Return [X, Y] of the center of cell containing provided text 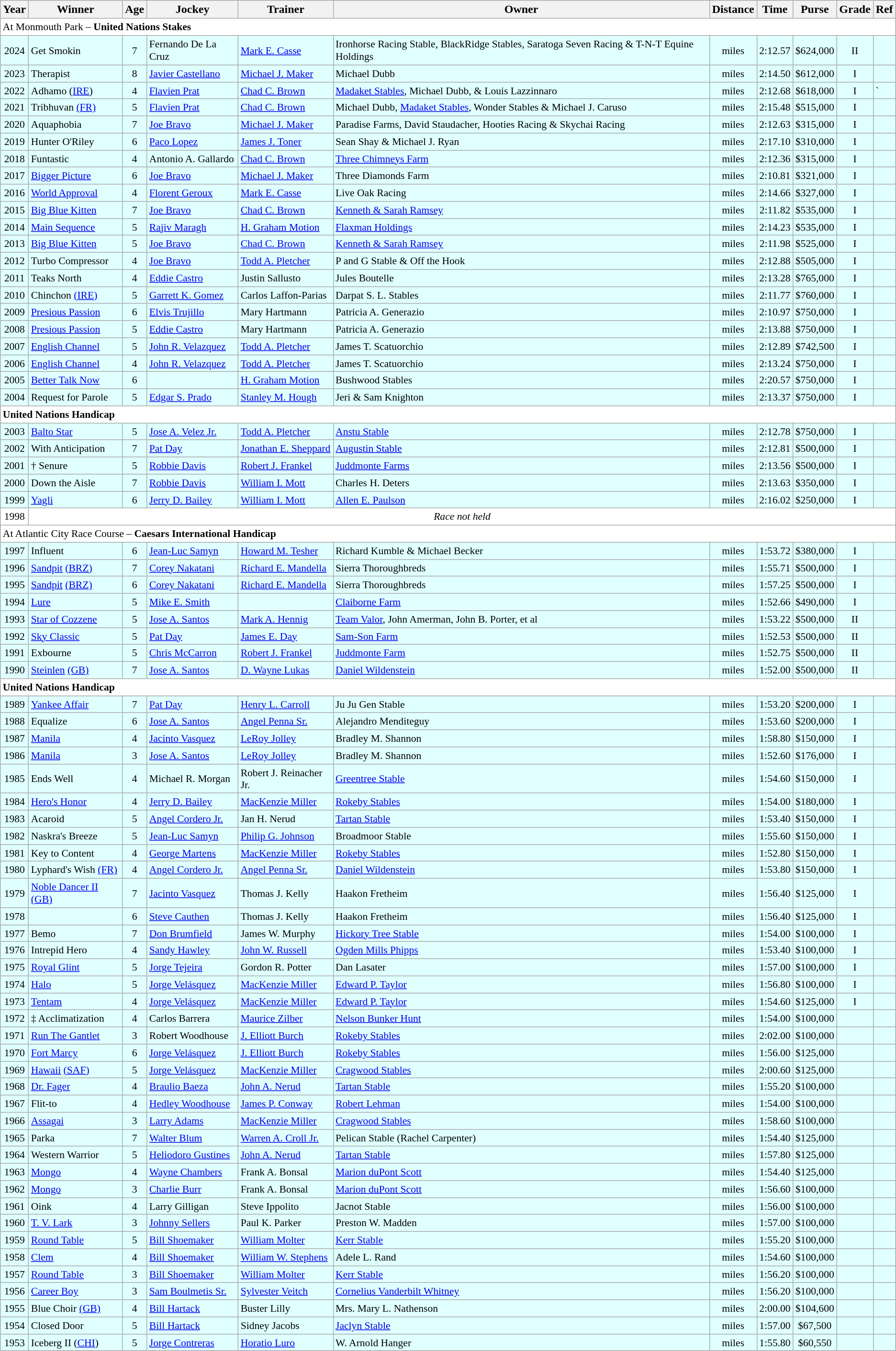
1:52.00 [774, 670]
$624,000 [815, 50]
1:55.60 [774, 836]
Ironhorse Racing Stable, BlackRidge Stables, Saratoga Seven Racing & T-N-T Equine Holdings [521, 50]
Jorge Tejeira [192, 967]
8 [135, 74]
Equalize [76, 721]
$618,000 [815, 90]
1:52.60 [774, 756]
Garrett K. Gomez [192, 295]
Javier Castellano [192, 74]
Cornelius Vanderbilt Whitney [521, 1291]
1974 [14, 984]
1:52.66 [774, 602]
Heliodoro Gustines [192, 1155]
William W. Stephens [286, 1257]
1:52.53 [774, 636]
Paradise Farms, David Staudacher, Hooties Racing & Skychai Racing [521, 124]
Flit-to [76, 1104]
Hedley Woodhouse [192, 1104]
2006 [14, 363]
1:57.25 [774, 585]
Grade [855, 10]
Juddmonte Farms [521, 466]
Paul K. Parker [286, 1223]
1955 [14, 1308]
Mark A. Hennig [286, 619]
$180,000 [815, 802]
Tentam [76, 1002]
2015 [14, 210]
Jacnot Stable [521, 1206]
Jonathan E. Sheppard [286, 448]
1954 [14, 1326]
With Anticipation [76, 448]
Assagai [76, 1121]
1997 [14, 551]
Jorge Contreras [192, 1342]
Down the Aisle [76, 483]
Sandy Hawley [192, 950]
James P. Conway [286, 1104]
P and G Stable & Off the Hook [521, 261]
Winner [76, 10]
1988 [14, 721]
Jules Boutelle [521, 278]
$327,000 [815, 193]
Year [14, 10]
Ogden Mills Phipps [521, 950]
2:14.50 [774, 74]
Gordon R. Potter [286, 967]
Robert J. Reinacher Jr. [286, 778]
1972 [14, 1018]
Western Warrior [76, 1155]
1986 [14, 756]
Alejandro Menditeguy [521, 721]
Aquaphobia [76, 124]
1980 [14, 870]
1:53.80 [774, 870]
Henry L. Carroll [286, 704]
Preston W. Madden [521, 1223]
$760,000 [815, 295]
1967 [14, 1104]
Sam-Son Farm [521, 636]
Ref [885, 10]
2:13.63 [774, 483]
1965 [14, 1138]
2023 [14, 74]
1992 [14, 636]
Better Talk Now [76, 380]
Michael Dubb, Madaket Stables, Wonder Stables & Michael J. Caruso [521, 108]
Age [135, 10]
2001 [14, 466]
2007 [14, 346]
Maurice Zilber [286, 1018]
2003 [14, 432]
1:55.80 [774, 1342]
Blue Choir (GB) [76, 1308]
1957 [14, 1274]
Influent [76, 551]
Team Valor, John Amerman, John B. Porter, et al [521, 619]
Acaroid [76, 819]
Buster Lilly [286, 1308]
$612,000 [815, 74]
1:53.72 [774, 551]
Allen E. Paulson [521, 500]
1969 [14, 1070]
Ends Well [76, 778]
2:00.00 [774, 1308]
Balto Star [76, 432]
Hawaii (SAF) [76, 1070]
Stanley M. Hough [286, 397]
1998 [14, 517]
1:53.20 [774, 704]
Johnny Sellers [192, 1223]
1973 [14, 1002]
Robert Lehman [521, 1104]
Royal Glint [76, 967]
Distance [733, 10]
2:11.98 [774, 244]
2014 [14, 227]
Steve Cauthen [192, 916]
Chinchon (IRE) [76, 295]
Oink [76, 1206]
1:58.80 [774, 738]
Three Diamonds Farm [521, 176]
2:11.77 [774, 295]
Walter Blum [192, 1138]
James E. Day [286, 636]
2:13.24 [774, 363]
1958 [14, 1257]
Sylvester Veitch [286, 1291]
Owner [521, 10]
James W. Murphy [286, 933]
Sidney Jacobs [286, 1326]
Parka [76, 1138]
2017 [14, 176]
$525,000 [815, 244]
Three Chimneys Farm [521, 159]
Justin Sallusto [286, 278]
Philip G. Johnson [286, 836]
2013 [14, 244]
2004 [14, 397]
Howard M. Tesher [286, 551]
1975 [14, 967]
1999 [14, 500]
1:57.80 [774, 1155]
1996 [14, 568]
2012 [14, 261]
2:12.68 [774, 90]
Juddmonte Farm [521, 653]
Sky Classic [76, 636]
Darpat S. L. Stables [521, 295]
John W. Russell [286, 950]
1956 [14, 1291]
1978 [14, 916]
Get Smokin [76, 50]
1963 [14, 1172]
Hickory Tree Stable [521, 933]
1976 [14, 950]
2:12.89 [774, 346]
2000 [14, 483]
2:10.81 [774, 176]
$505,000 [815, 261]
Run The Gantlet [76, 1036]
Bemo [76, 933]
1:53.22 [774, 619]
2009 [14, 312]
Larry Gilligan [192, 1206]
Florent Geroux [192, 193]
1953 [14, 1342]
2:17.10 [774, 142]
1971 [14, 1036]
$350,000 [815, 483]
Bushwood Stables [521, 380]
Michael Dubb [521, 74]
2:12.78 [774, 432]
Clem [76, 1257]
Naskra's Breeze [76, 836]
` [885, 90]
1959 [14, 1240]
2:12.88 [774, 261]
1960 [14, 1223]
1:56.60 [774, 1189]
‡ Acclimatization [76, 1018]
1979 [14, 893]
Elvis Trujillo [192, 312]
Yagli [76, 500]
2020 [14, 124]
At Atlantic City Race Course – Caesars International Handicap [448, 534]
Star of Cozzene [76, 619]
Sam Boulmetis Sr. [192, 1291]
2:13.56 [774, 466]
Claiborne Farm [521, 602]
2018 [14, 159]
2022 [14, 90]
$515,000 [815, 108]
$250,000 [815, 500]
Career Boy [76, 1291]
2:13.37 [774, 397]
1:56.80 [774, 984]
Braulio Baeza [192, 1087]
2002 [14, 448]
Augustin Stable [521, 448]
Race not held [462, 517]
Jockey [192, 10]
$67,500 [815, 1326]
2:12.63 [774, 124]
Wayne Chambers [192, 1172]
Flaxman Holdings [521, 227]
Charlie Burr [192, 1189]
1993 [14, 619]
Jan H. Nerud [286, 819]
2008 [14, 329]
2011 [14, 278]
Noble Dancer II (GB) [76, 893]
Halo [76, 984]
Bigger Picture [76, 176]
Rajiv Maragh [192, 227]
$310,000 [815, 142]
1961 [14, 1206]
Main Sequence [76, 227]
2:12.81 [774, 448]
Lure [76, 602]
1:53.60 [774, 721]
$765,000 [815, 278]
Madaket Stables, Michael Dubb, & Louis Lazzinnaro [521, 90]
Trainer [286, 10]
George Martens [192, 853]
2:20.57 [774, 380]
$104,600 [815, 1308]
Don Brumfield [192, 933]
2:14.23 [774, 227]
2:16.02 [774, 500]
Carlos Laffon-Parias [286, 295]
Warren A. Croll Jr. [286, 1138]
1:52.75 [774, 653]
At Monmouth Park – United Nations Stakes [448, 27]
1987 [14, 738]
Hero's Honor [76, 802]
T. V. Lark [76, 1223]
2:12.57 [774, 50]
Dan Lasater [521, 967]
$742,500 [815, 346]
D. Wayne Lukas [286, 670]
Steinlen (GB) [76, 670]
Nelson Bunker Hunt [521, 1018]
World Approval [76, 193]
2:13.28 [774, 278]
2:02.00 [774, 1036]
2005 [14, 380]
1968 [14, 1087]
1970 [14, 1053]
$490,000 [815, 602]
Michael R. Morgan [192, 778]
Robert Woodhouse [192, 1036]
$176,000 [815, 756]
1984 [14, 802]
Mrs. Mary L. Nathenson [521, 1308]
Jaclyn Stable [521, 1326]
1977 [14, 933]
2019 [14, 142]
Adhamo (IRE) [76, 90]
Exbourne [76, 653]
Tribhuvan (FR) [76, 108]
Request for Parole [76, 397]
Time [774, 10]
$321,000 [815, 176]
Fernando De La Cruz [192, 50]
Lyphard's Wish (FR) [76, 870]
2:10.97 [774, 312]
1964 [14, 1155]
Live Oak Racing [521, 193]
$60,550 [815, 1342]
Yankee Affair [76, 704]
Adele L. Rand [521, 1257]
Broadmoor Stable [521, 836]
Richard Kumble & Michael Becker [521, 551]
1983 [14, 819]
2010 [14, 295]
1966 [14, 1121]
1:55.71 [774, 568]
1982 [14, 836]
2021 [14, 108]
1:58.60 [774, 1121]
Funtastic [76, 159]
1989 [14, 704]
Therapist [76, 74]
Purse [815, 10]
† Senure [76, 466]
Edgar S. Prado [192, 397]
Ju Ju Gen Stable [521, 704]
2:13.88 [774, 329]
Jeri & Sam Knighton [521, 397]
Horatio Luro [286, 1342]
Sean Shay & Michael J. Ryan [521, 142]
Steve Ippolito [286, 1206]
2024 [14, 50]
2:12.36 [774, 159]
Turbo Compressor [76, 261]
Greentree Stable [521, 778]
Paco Lopez [192, 142]
2:11.82 [774, 210]
1994 [14, 602]
Closed Door [76, 1326]
2016 [14, 193]
Fort Marcy [76, 1053]
Teaks North [76, 278]
Jose A. Velez Jr. [192, 432]
Charles H. Deters [521, 483]
W. Arnold Hanger [521, 1342]
1981 [14, 853]
Key to Content [76, 853]
Anstu Stable [521, 432]
1995 [14, 585]
James J. Toner [286, 142]
1991 [14, 653]
1990 [14, 670]
2:14.66 [774, 193]
Antonio A. Gallardo [192, 159]
1985 [14, 778]
$380,000 [815, 551]
Larry Adams [192, 1121]
Dr. Fager [76, 1087]
2:00.60 [774, 1070]
Chris McCarron [192, 653]
2:15.48 [774, 108]
Pelican Stable (Rachel Carpenter) [521, 1138]
Iceberg II (CHI) [76, 1342]
Intrepid Hero [76, 950]
Mike E. Smith [192, 602]
1962 [14, 1189]
1:52.80 [774, 853]
Carlos Barrera [192, 1018]
Hunter O'Riley [76, 142]
